Return the (x, y) coordinate for the center point of the cell that contains the specified text.  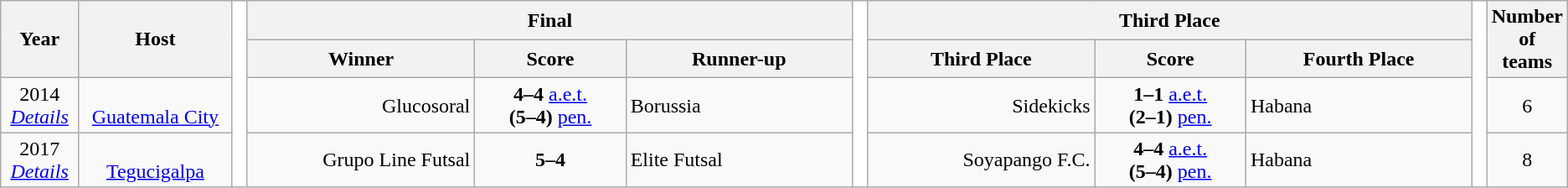
Host (156, 39)
Grupo Line Futsal (360, 159)
Year (40, 39)
2014 Details (40, 106)
Runner-up (739, 59)
5–4 (550, 159)
Guatemala City (156, 106)
8 (1527, 159)
1–1 a.e.t.(2–1) pen. (1170, 106)
Soyapango F.C. (982, 159)
Elite Futsal (739, 159)
Tegucigalpa (156, 159)
Final (549, 20)
6 (1527, 106)
Borussia (739, 106)
2017Details (40, 159)
Fourth Place (1359, 59)
Number of teams (1527, 39)
Sidekicks (982, 106)
Glucosoral (360, 106)
Winner (360, 59)
